From the cell containing the given text, extract its center point as [x, y] coordinate. 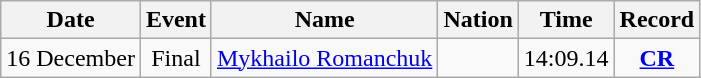
Mykhailo Romanchuk [324, 58]
Time [566, 20]
16 December [71, 58]
14:09.14 [566, 58]
Final [176, 58]
Date [71, 20]
Event [176, 20]
Name [324, 20]
Nation [478, 20]
CR [657, 58]
Record [657, 20]
